For the text-containing cell, return its midpoint in (x, y) coordinate format. 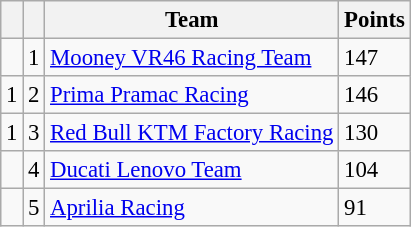
Ducati Lenovo Team (192, 170)
4 (34, 170)
104 (374, 170)
147 (374, 58)
2 (34, 95)
Prima Pramac Racing (192, 95)
3 (34, 133)
Red Bull KTM Factory Racing (192, 133)
146 (374, 95)
Team (192, 20)
91 (374, 208)
Points (374, 20)
Mooney VR46 Racing Team (192, 58)
5 (34, 208)
Aprilia Racing (192, 208)
130 (374, 133)
